Capture the cell that displays the provided text and extract its [X, Y] central coordinate. 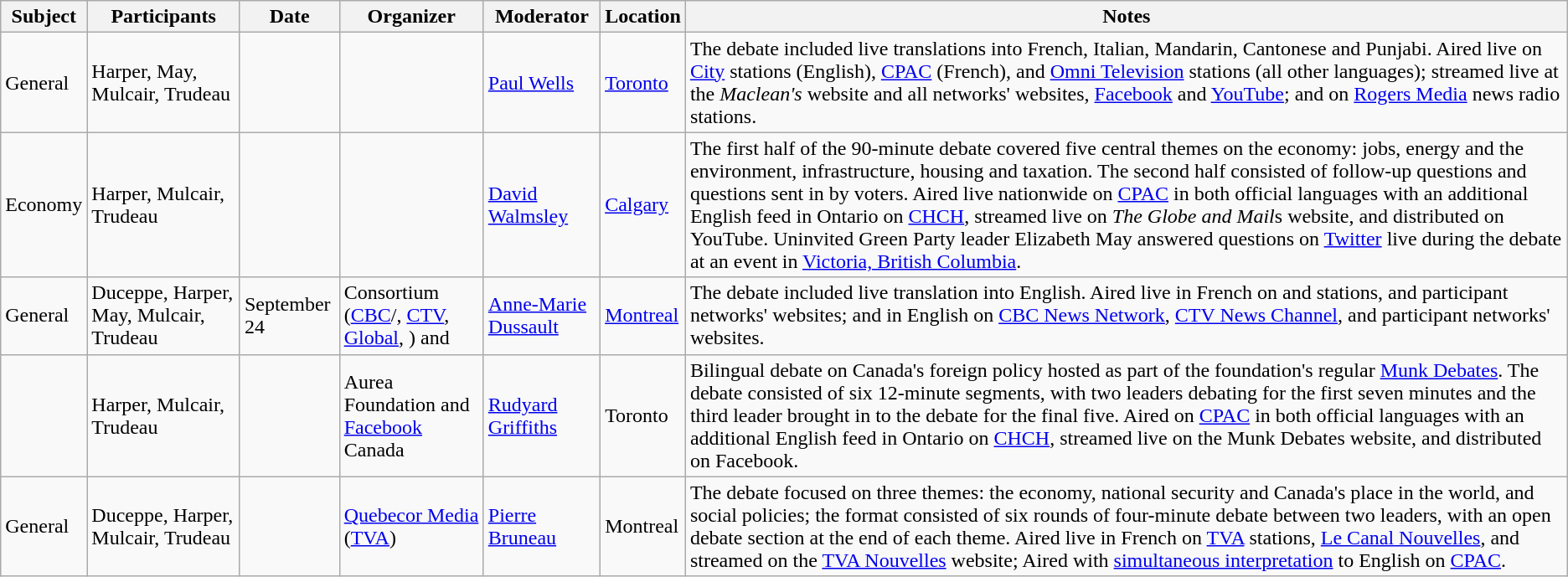
Calgary [643, 204]
Subject [44, 17]
Organizer [411, 17]
Rudyard Griffiths [541, 415]
Duceppe, Harper, Mulcair, Trudeau [164, 526]
Anne-Marie Dussault [541, 316]
Pierre Bruneau [541, 526]
Duceppe, Harper, May, Mulcair, Trudeau [164, 316]
Quebecor Media (TVA) [411, 526]
David Walmsley [541, 204]
Location [643, 17]
Date [290, 17]
September 24 [290, 316]
Moderator [541, 17]
Paul Wells [541, 82]
Aurea Foundation and Facebook Canada [411, 415]
Economy [44, 204]
Consortium (CBC/, CTV, Global, ) and [411, 316]
Notes [1126, 17]
Harper, May, Mulcair, Trudeau [164, 82]
Participants [164, 17]
